Identify which cell holds the provided text, then report its (x, y) central coordinate. 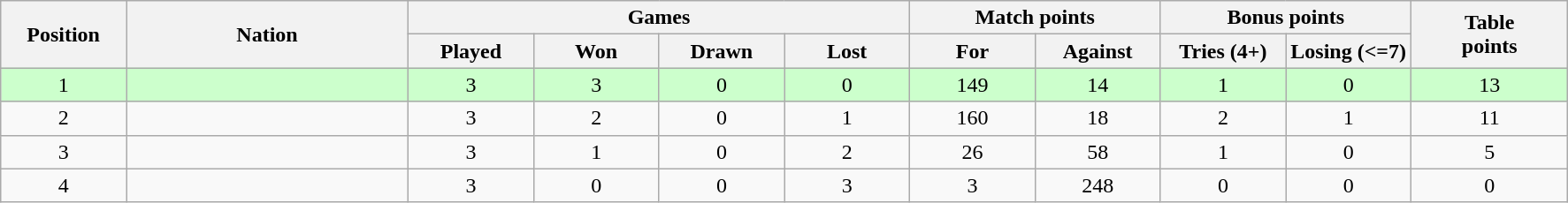
For (973, 51)
Losing (<=7) (1349, 51)
58 (1098, 152)
Tries (4+) (1223, 51)
26 (973, 152)
5 (1489, 152)
160 (973, 118)
13 (1489, 85)
4 (64, 185)
Tablepoints (1489, 34)
14 (1098, 85)
Won (596, 51)
11 (1489, 118)
Position (64, 34)
248 (1098, 185)
149 (973, 85)
Bonus points (1286, 18)
Against (1098, 51)
Played (471, 51)
Lost (847, 51)
18 (1098, 118)
Match points (1036, 18)
Nation (267, 34)
Drawn (722, 51)
Games (660, 18)
